Find where the given text appears and provide that cell's center as (x, y) coordinate. 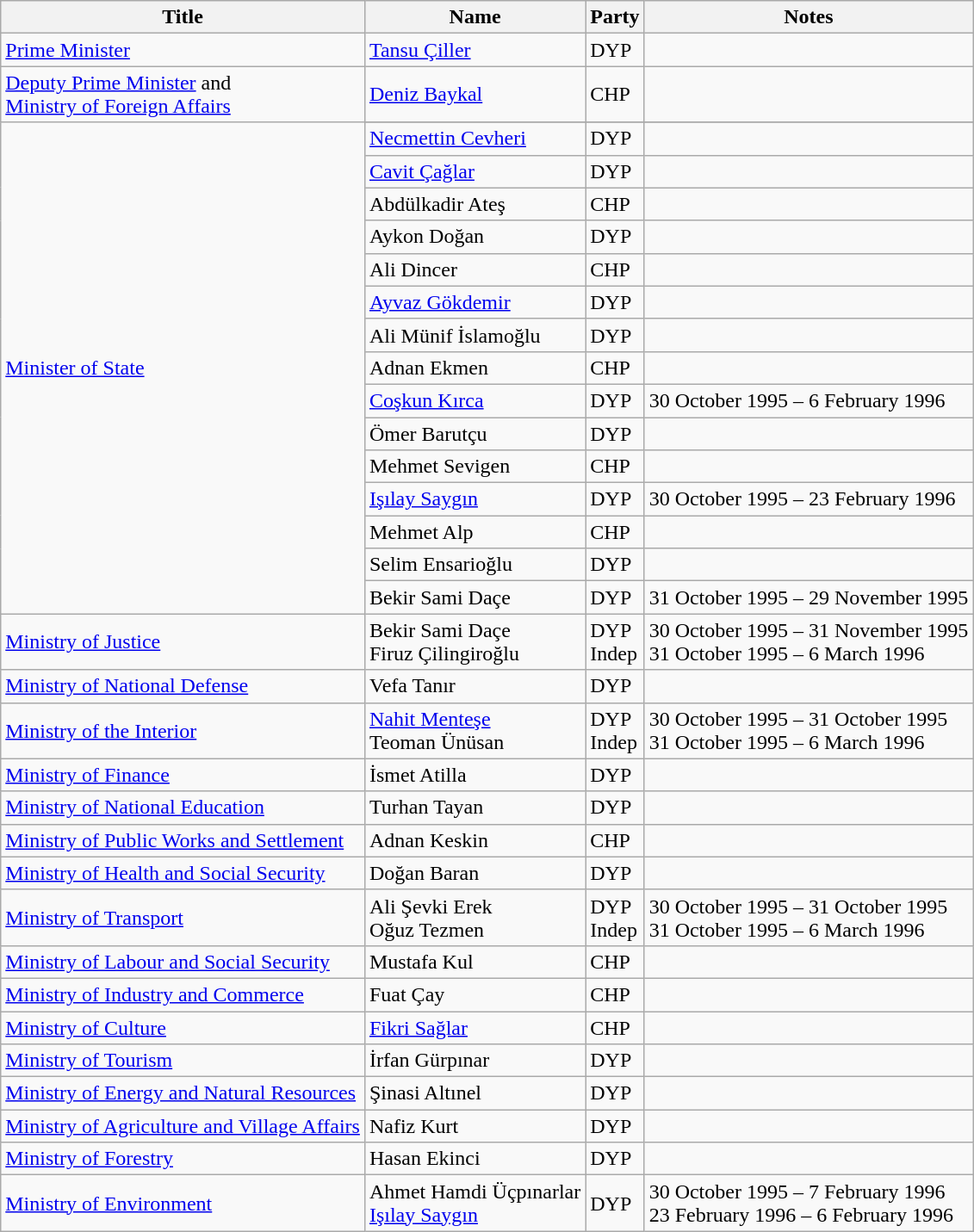
İsmet Atilla (475, 775)
Ministry of Energy and Natural Resources (183, 1093)
Fuat Çay (475, 994)
Aykon Doğan (475, 237)
Ali Dincer (475, 269)
30 October 1995 – 23 February 1996 (809, 499)
Işılay Saygın (475, 499)
Ömer Barutçu (475, 433)
30 October 1995 – 6 February 1996 (809, 400)
Ministry of Health and Social Security (183, 873)
Ministry of Agriculture and Village Affairs (183, 1126)
30 October 1995 – 31 November 199531 October 1995 – 6 March 1996 (809, 642)
Ministry of the Interior (183, 730)
Şinasi Altınel (475, 1093)
31 October 1995 – 29 November 1995 (809, 597)
Necmettin Cevheri (475, 139)
Selim Ensarioğlu (475, 565)
Ali Münif İslamoğlu (475, 335)
Mehmet Alp (475, 532)
Ministry of National Education (183, 808)
Nahit MenteşeTeoman Ünüsan (475, 730)
Ministry of Forestry (183, 1159)
Abdülkadir Ateş (475, 204)
Ministry of Labour and Social Security (183, 962)
Ministry of Finance (183, 775)
Mehmet Sevigen (475, 467)
Tansu Çiller (475, 50)
Ministry of Culture (183, 1027)
Bekir Sami DaçeFiruz Çilingiroğlu (475, 642)
Ministry of Industry and Commerce (183, 994)
Coşkun Kırca (475, 400)
Doğan Baran (475, 873)
Ministry of Environment (183, 1204)
Vefa Tanır (475, 686)
Party (615, 17)
Hasan Ekinci (475, 1159)
Ministry of Transport (183, 918)
Bekir Sami Daçe (475, 597)
Deniz Baykal (475, 95)
Ministry of Tourism (183, 1061)
Fikri Sağlar (475, 1027)
Name (475, 17)
Nafiz Kurt (475, 1126)
Deputy Prime Minister andMinistry of Foreign Affairs (183, 95)
Cavit Çağlar (475, 171)
Ministry of Public Works and Settlement (183, 840)
Ministry of National Defense (183, 686)
Ahmet Hamdi ÜçpınarlarIşılay Saygın (475, 1204)
Ali Şevki ErekOğuz Tezmen (475, 918)
Prime Minister (183, 50)
Turhan Tayan (475, 808)
Title (183, 17)
Ayvaz Gökdemir (475, 302)
Adnan Keskin (475, 840)
İrfan Gürpınar (475, 1061)
Ministry of Justice (183, 642)
30 October 1995 – 7 February 199623 February 1996 – 6 February 1996 (809, 1204)
Mustafa Kul (475, 962)
Adnan Ekmen (475, 368)
Notes (809, 17)
Minister of State (183, 368)
